Pinpoint the cell where the given text exists, returning its [x, y] midpoint coordinate. 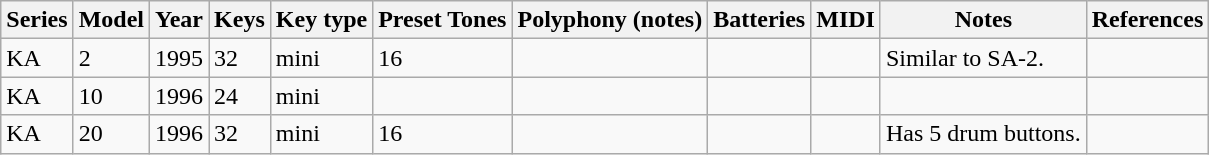
Similar to SA-2. [983, 58]
Series [37, 20]
Batteries [760, 20]
Keys [240, 20]
Key type [321, 20]
Polyphony (notes) [610, 20]
Has 5 drum buttons. [983, 134]
1995 [180, 58]
Model [111, 20]
10 [111, 96]
Year [180, 20]
Preset Tones [442, 20]
Notes [983, 20]
MIDI [846, 20]
20 [111, 134]
References [1148, 20]
24 [240, 96]
2 [111, 58]
